Scan for the cell matching the given text and deliver its [x, y] coordinate at center. 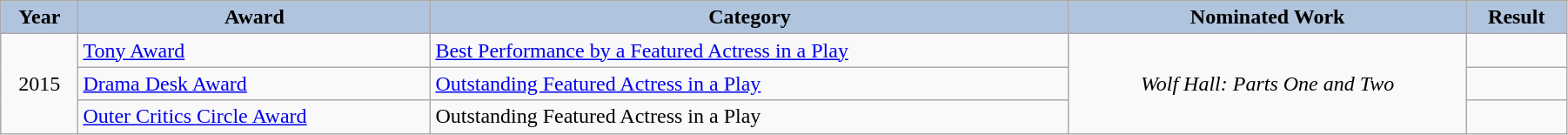
Nominated Work [1267, 17]
Wolf Hall: Parts One and Two [1267, 84]
Best Performance by a Featured Actress in a Play [750, 51]
Drama Desk Award [254, 84]
Year [40, 17]
Award [254, 17]
Outer Critics Circle Award [254, 117]
2015 [40, 84]
Category [750, 17]
Result [1516, 17]
Tony Award [254, 51]
